Capture the cell that displays the provided text and extract its [x, y] central coordinate. 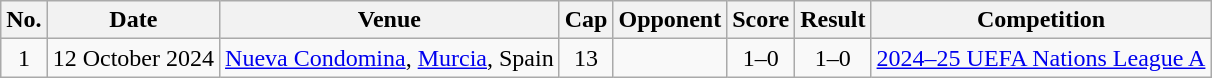
12 October 2024 [133, 58]
Result [833, 20]
1 [24, 58]
Competition [1041, 20]
No. [24, 20]
Score [761, 20]
13 [586, 58]
Nueva Condomina, Murcia, Spain [390, 58]
Opponent [670, 20]
Cap [586, 20]
Date [133, 20]
2024–25 UEFA Nations League A [1041, 58]
Venue [390, 20]
